Return [X, Y] of the center of cell containing provided text 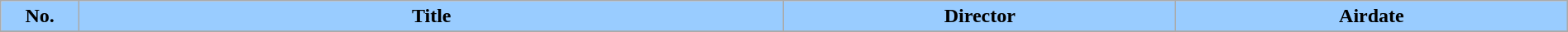
Director [980, 16]
Title [432, 16]
Airdate [1372, 16]
No. [40, 16]
